Capture the cell that displays the provided text and extract its (x, y) central coordinate. 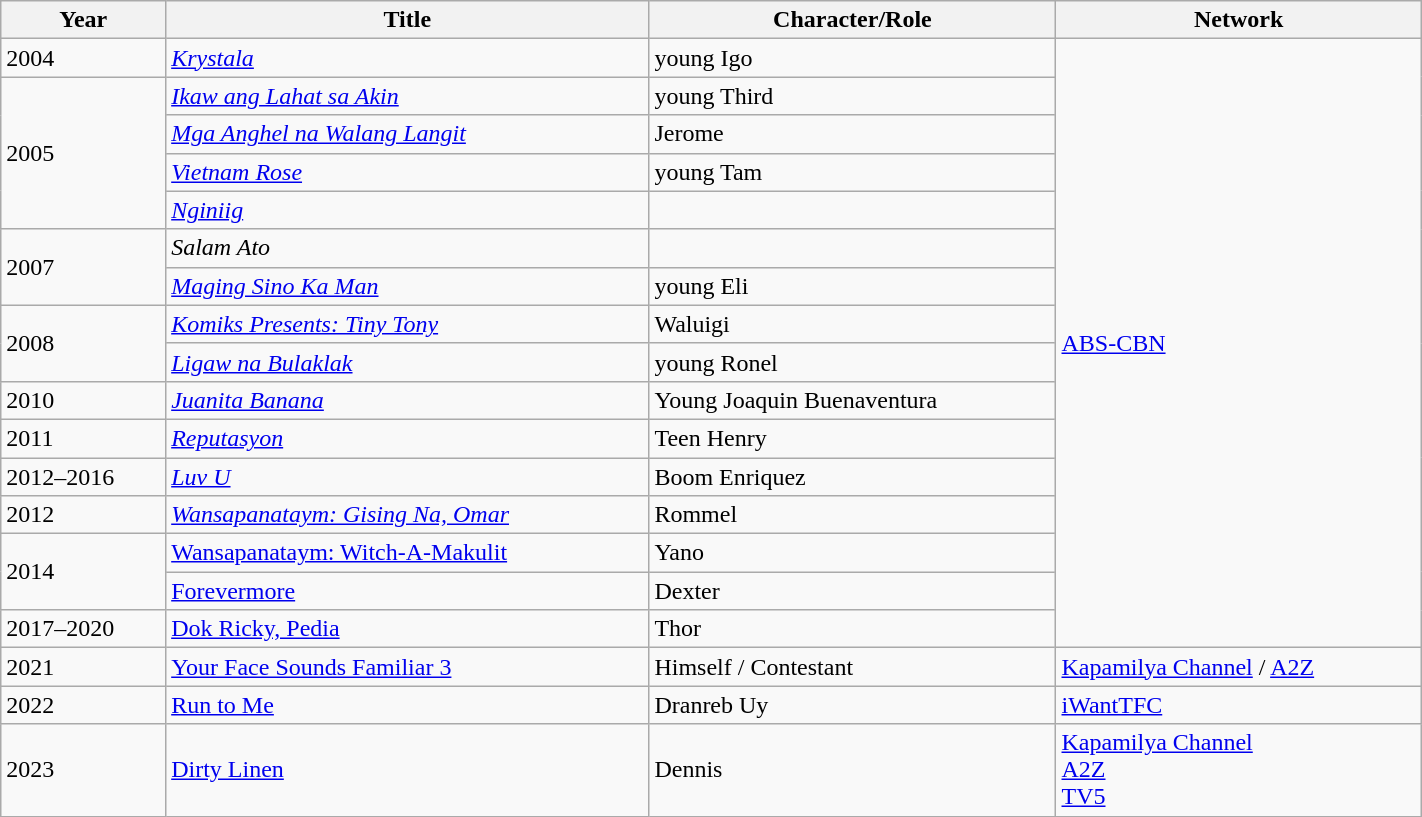
Kapamilya Channel / A2Z (1238, 667)
Himself / Contestant (852, 667)
young Igo (852, 58)
Title (408, 20)
Mga Anghel na Walang Langit (408, 134)
Network (1238, 20)
Wansapanataym: Witch-A-Makulit (408, 553)
Yano (852, 553)
Ikaw ang Lahat sa Akin (408, 96)
Rommel (852, 515)
iWantTFC (1238, 705)
Reputasyon (408, 438)
Maging Sino Ka Man (408, 286)
2007 (84, 267)
2008 (84, 343)
2022 (84, 705)
2012–2016 (84, 477)
Luv U (408, 477)
Dennis (852, 770)
Juanita Banana (408, 400)
2014 (84, 572)
Character/Role (852, 20)
2005 (84, 153)
Kapamilya Channel A2Z TV5 (1238, 770)
Young Joaquin Buenaventura (852, 400)
Run to Me (408, 705)
2023 (84, 770)
Wansapanataym: Gising Na, Omar (408, 515)
Dirty Linen (408, 770)
Year (84, 20)
young Eli (852, 286)
young Ronel (852, 362)
young Third (852, 96)
2011 (84, 438)
Teen Henry (852, 438)
Salam Ato (408, 248)
Vietnam Rose (408, 172)
Waluigi (852, 324)
Jerome (852, 134)
young Tam (852, 172)
Forevermore (408, 591)
Boom Enriquez (852, 477)
Nginiig (408, 210)
ABS-CBN (1238, 344)
2004 (84, 58)
Dok Ricky, Pedia (408, 629)
Your Face Sounds Familiar 3 (408, 667)
Ligaw na Bulaklak (408, 362)
Krystala (408, 58)
Thor (852, 629)
Dexter (852, 591)
2010 (84, 400)
Komiks Presents: Tiny Tony (408, 324)
Dranreb Uy (852, 705)
2021 (84, 667)
2017–2020 (84, 629)
2012 (84, 515)
